From the cell containing the given text, extract its center point as (X, Y) coordinate. 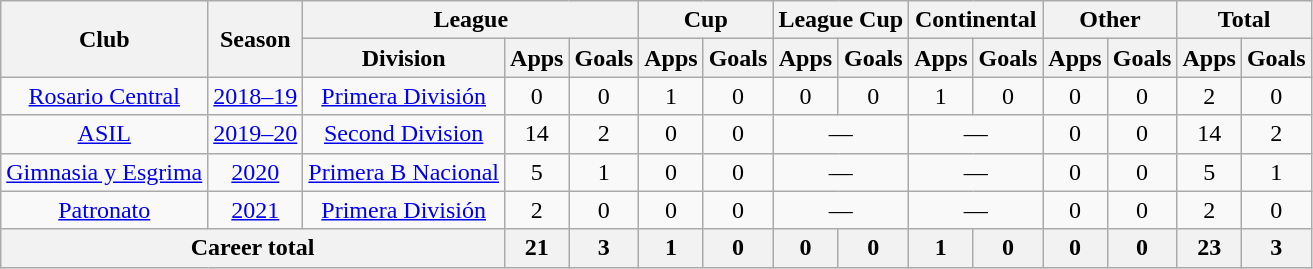
Division (404, 58)
Continental (976, 20)
2020 (256, 172)
Other (1110, 20)
2021 (256, 210)
League (471, 20)
Career total (253, 248)
Patronato (104, 210)
Season (256, 39)
2019–20 (256, 134)
Club (104, 39)
League Cup (841, 20)
Primera B Nacional (404, 172)
Rosario Central (104, 96)
Second Division (404, 134)
Total (1244, 20)
Cup (706, 20)
2018–19 (256, 96)
23 (1209, 248)
21 (537, 248)
ASIL (104, 134)
Gimnasia y Esgrima (104, 172)
